Output the [X, Y] coordinate of the center of the cell containing the given text.  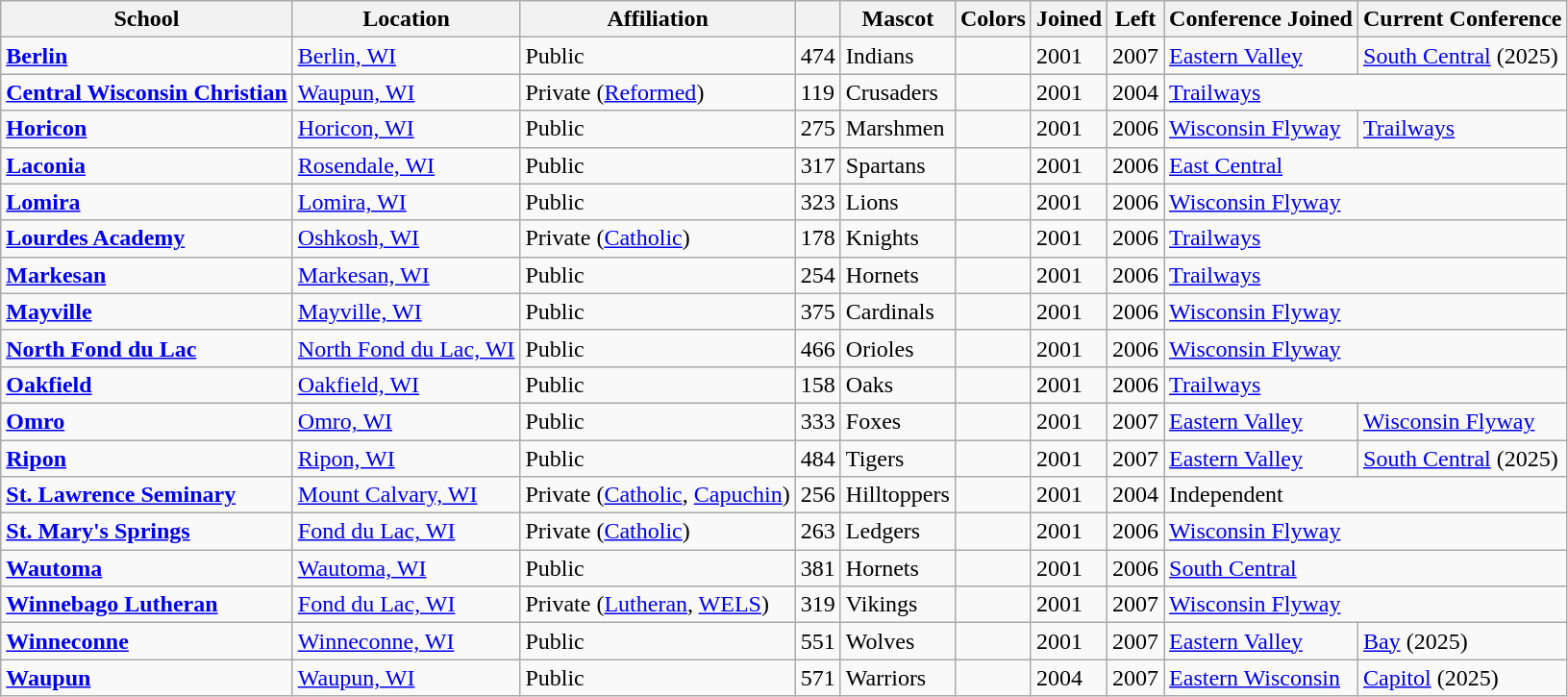
Capitol (2025) [1463, 678]
466 [817, 348]
East Central [1365, 165]
Ripon [147, 459]
Oaks [898, 385]
Foxes [898, 421]
Wolves [898, 641]
Winnebago Lutheran [147, 605]
571 [817, 678]
Private (Lutheran, WELS) [658, 605]
Markesan, WI [406, 275]
Marshmen [898, 129]
Lomira, WI [406, 202]
Oakfield [147, 385]
263 [817, 532]
Current Conference [1463, 19]
256 [817, 495]
375 [817, 311]
Location [406, 19]
Orioles [898, 348]
Indians [898, 56]
Mayville [147, 311]
Hilltoppers [898, 495]
Wautoma [147, 568]
Laconia [147, 165]
Mayville, WI [406, 311]
Private (Catholic, Capuchin) [658, 495]
St. Lawrence Seminary [147, 495]
158 [817, 385]
Affiliation [658, 19]
333 [817, 421]
551 [817, 641]
484 [817, 459]
Tigers [898, 459]
Omro, WI [406, 421]
254 [817, 275]
Rosendale, WI [406, 165]
319 [817, 605]
Private (Reformed) [658, 92]
North Fond du Lac [147, 348]
381 [817, 568]
Mascot [898, 19]
119 [817, 92]
South Central [1365, 568]
Mount Calvary, WI [406, 495]
School [147, 19]
Winneconne, WI [406, 641]
Knights [898, 238]
275 [817, 129]
178 [817, 238]
North Fond du Lac, WI [406, 348]
Oshkosh, WI [406, 238]
Conference Joined [1261, 19]
Colors [992, 19]
Crusaders [898, 92]
Horicon, WI [406, 129]
Lomira [147, 202]
Lions [898, 202]
Wautoma, WI [406, 568]
Ledgers [898, 532]
Lourdes Academy [147, 238]
Bay (2025) [1463, 641]
Omro [147, 421]
Waupun [147, 678]
Warriors [898, 678]
Markesan [147, 275]
474 [817, 56]
St. Mary's Springs [147, 532]
323 [817, 202]
317 [817, 165]
Berlin, WI [406, 56]
Joined [1069, 19]
Left [1136, 19]
Oakfield, WI [406, 385]
Horicon [147, 129]
Cardinals [898, 311]
Spartans [898, 165]
Ripon, WI [406, 459]
Eastern Wisconsin [1261, 678]
Winneconne [147, 641]
Independent [1365, 495]
Vikings [898, 605]
Berlin [147, 56]
Central Wisconsin Christian [147, 92]
